For the text-containing cell, return its midpoint in (x, y) coordinate format. 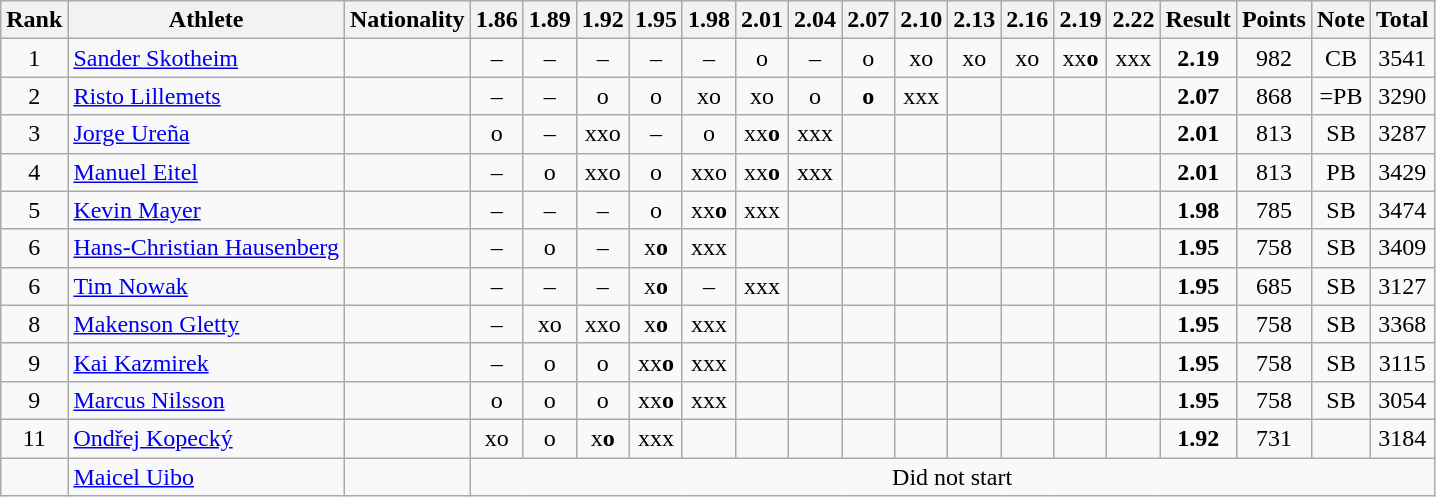
3 (34, 134)
5 (34, 210)
3429 (1402, 172)
868 (1274, 96)
Kai Kazmirek (206, 362)
1.89 (550, 20)
3368 (1402, 324)
CB (1340, 58)
=PB (1340, 96)
11 (34, 438)
2.22 (1134, 20)
Jorge Ureña (206, 134)
Tim Nowak (206, 286)
Result (1198, 20)
Total (1402, 20)
2.16 (1028, 20)
3409 (1402, 248)
Maicel Uibo (206, 477)
Kevin Mayer (206, 210)
3541 (1402, 58)
Sander Skotheim (206, 58)
3115 (1402, 362)
3290 (1402, 96)
Hans-Christian Hausenberg (206, 248)
Did not start (952, 477)
2.13 (974, 20)
3287 (1402, 134)
3054 (1402, 400)
685 (1274, 286)
785 (1274, 210)
1.86 (496, 20)
3474 (1402, 210)
Nationality (407, 20)
Manuel Eitel (206, 172)
2.10 (922, 20)
731 (1274, 438)
982 (1274, 58)
Ondřej Kopecký (206, 438)
3127 (1402, 286)
2 (34, 96)
4 (34, 172)
Risto Lillemets (206, 96)
1 (34, 58)
Athlete (206, 20)
8 (34, 324)
3184 (1402, 438)
Marcus Nilsson (206, 400)
Makenson Gletty (206, 324)
2.04 (816, 20)
Rank (34, 20)
Points (1274, 20)
PB (1340, 172)
Note (1340, 20)
